Provide the (x, y) coordinate of the cell's center where the given text is located.  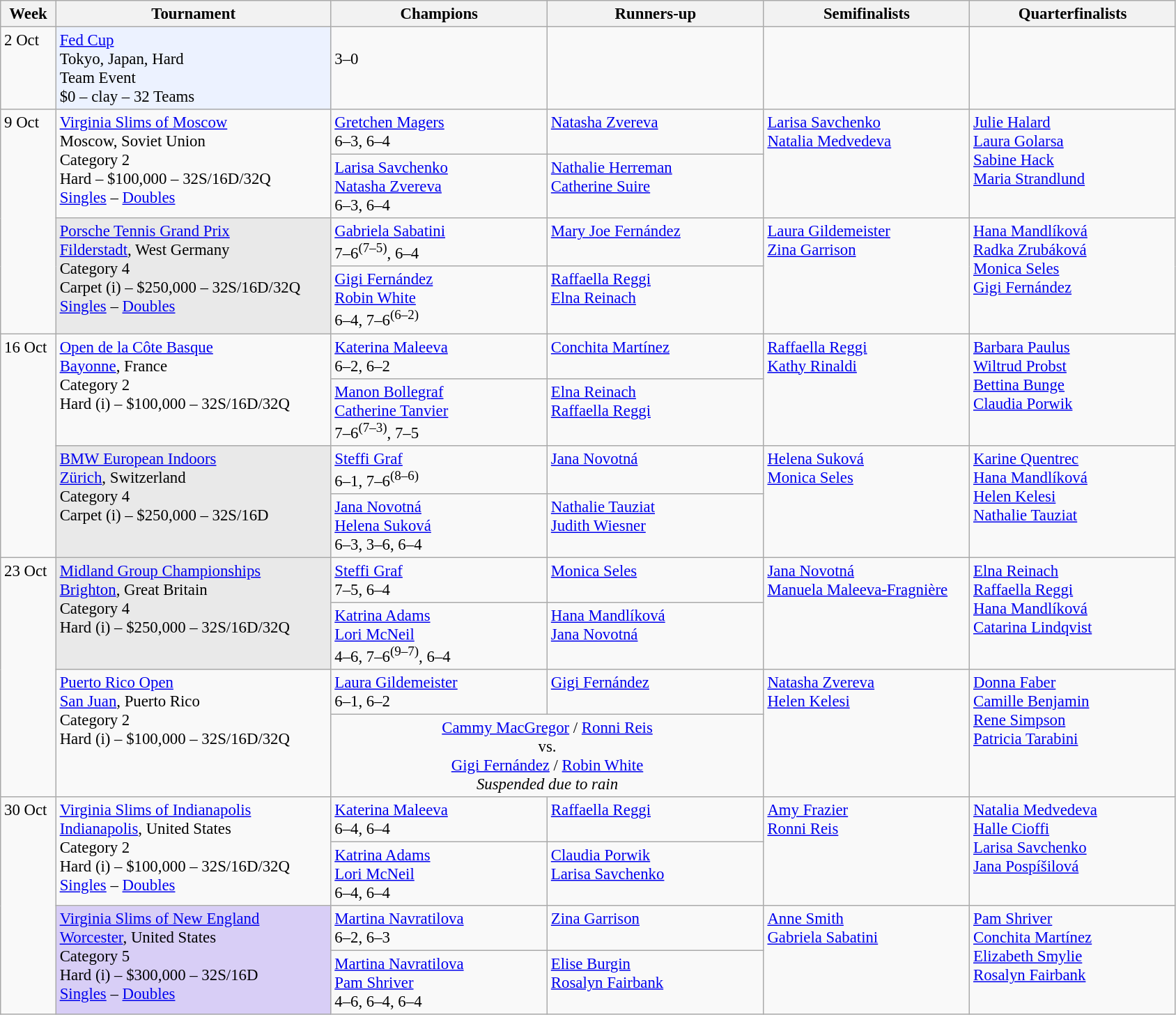
Nathalie Herreman Catherine Suire (656, 187)
16 Oct (29, 446)
Amy Frazier Ronni Reis (867, 851)
Week (29, 14)
Semifinalists (867, 14)
30 Oct (29, 906)
Cammy MacGregor / Ronni Reisvs. Gigi Fernández / Robin WhiteSuspended due to rain (548, 757)
Raffaella Reggi (656, 819)
2 Oct (29, 68)
Natasha Zvereva (656, 132)
Midland Group ChampionshipsBrighton, Great BritainCategory 4 Hard (i) – $250,000 – 32S/16D/32Q (194, 613)
Katerina Maleeva6–4, 6–4 (439, 819)
Elna Reinach Raffaella Reggi (656, 412)
Katrina Adams Lori McNeil4–6, 7–6(9–7), 6–4 (439, 636)
Karine Quentrec Hana Mandlíková Helen Kelesi Nathalie Tauziat (1073, 502)
Larisa Savchenko Natasha Zvereva6–3, 6–4 (439, 187)
BMW European IndoorsZürich, SwitzerlandCategory 4 Carpet (i) – $250,000 – 32S/16D (194, 502)
Gigi Fernández Robin White6–4, 7–6(6–2) (439, 300)
Barbara Paulus Wiltrud Probst Bettina Bunge Claudia Porwik (1073, 390)
Hana Mandlíková Radka Zrubáková Monica Seles Gigi Fernández (1073, 276)
Quarterfinalists (1073, 14)
Gabriela Sabatini7–6(7–5), 6–4 (439, 242)
Tournament (194, 14)
Raffaella Reggi Elna Reinach (656, 300)
Julie Halard Laura Golarsa Sabine Hack Maria Strandlund (1073, 164)
Natasha Zvereva Helen Kelesi (867, 733)
Hana Mandlíková Jana Novotná (656, 636)
Jana Novotná (656, 470)
Nathalie Tauziat Judith Wiesner (656, 526)
Donna Faber Camille Benjamin Rene Simpson Patricia Tarabini (1073, 733)
Raffaella Reggi Kathy Rinaldi (867, 390)
Larisa Savchenko Natalia Medvedeva (867, 164)
Virginia Slims of New EnglandWorcester, United StatesCategory 5 Hard (i) – $300,000 – 32S/16D Singles – Doubles (194, 960)
Conchita Martínez (656, 357)
Laura Gildemeister Zina Garrison (867, 276)
Gretchen Magers6–3, 6–4 (439, 132)
Steffi Graf7–5, 6–4 (439, 580)
Natalia Medvedeva Halle Cioffi Larisa Savchenko Jana Pospíšilová (1073, 851)
Helena Suková Monica Seles (867, 502)
Steffi Graf6–1, 7–6(8–6) (439, 470)
Manon Bollegraf Catherine Tanvier7–6(7–3), 7–5 (439, 412)
Monica Seles (656, 580)
Jana Novotná Helena Suková6–3, 3–6, 6–4 (439, 526)
Martina Navratilova Pam Shriver4–6, 6–4, 6–4 (439, 983)
Jana Novotná Manuela Maleeva-Fragnière (867, 613)
Fed CupTokyo, Japan, Hard Team Event $0 – clay – 32 Teams (194, 68)
Champions (439, 14)
Open de la Côte BasqueBayonne, FranceCategory 2 Hard (i) – $100,000 – 32S/16D/32Q (194, 390)
Martina Navratilova6–2, 6–3 (439, 928)
Elise Burgin Rosalyn Fairbank (656, 983)
Virginia Slims of MoscowMoscow, Soviet UnionCategory 2 Hard – $100,000 – 32S/16D/32Q Singles – Doubles (194, 164)
3–0 (439, 68)
Puerto Rico OpenSan Juan, Puerto RicoCategory 2 Hard (i) – $100,000 – 32S/16D/32Q (194, 733)
9 Oct (29, 222)
Katerina Maleeva6–2, 6–2 (439, 357)
Zina Garrison (656, 928)
23 Oct (29, 677)
Elna Reinach Raffaella Reggi Hana Mandlíková Catarina Lindqvist (1073, 613)
Porsche Tennis Grand PrixFilderstadt, West GermanyCategory 4 Carpet (i) – $250,000 – 32S/16D/32Q Singles – Doubles (194, 276)
Katrina Adams Lori McNeil6–4, 6–4 (439, 874)
Runners-up (656, 14)
Mary Joe Fernández (656, 242)
Laura Gildemeister6–1, 6–2 (439, 692)
Claudia Porwik Larisa Savchenko (656, 874)
Gigi Fernández (656, 692)
Pam Shriver Conchita Martínez Elizabeth Smylie Rosalyn Fairbank (1073, 960)
Anne Smith Gabriela Sabatini (867, 960)
Virginia Slims of IndianapolisIndianapolis, United StatesCategory 2 Hard (i) – $100,000 – 32S/16D/32Q Singles – Doubles (194, 851)
